Search for the cell housing the specified text and yield its [x, y] center coordinate. 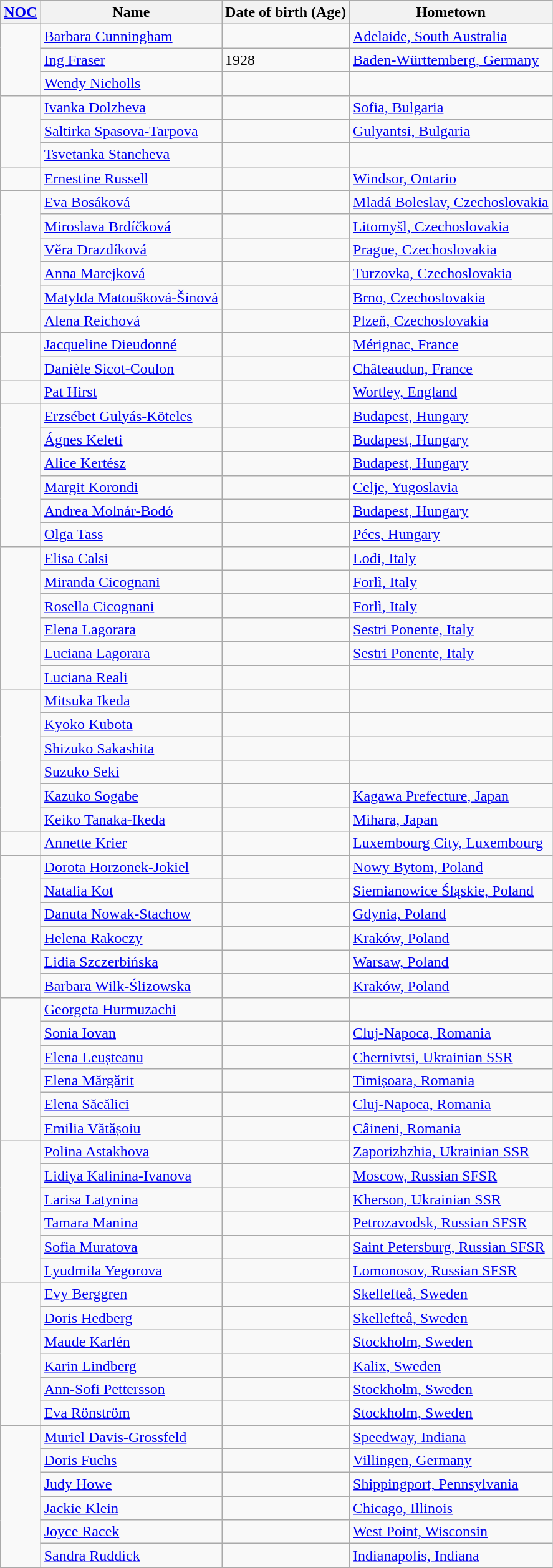
Châteaudun, France [451, 369]
Joyce Racek [131, 1532]
Suzuko Seki [131, 772]
Maude Karlén [131, 1342]
Warsaw, Poland [451, 962]
Lomonosov, Russian SFSR [451, 1270]
Elena Săcălici [131, 1105]
Luxembourg City, Luxembourg [451, 843]
Zaporizhzhia, Ukrainian SSR [451, 1152]
Matylda Matoušková-Šínová [131, 298]
Tsvetanka Stancheva [131, 155]
Lidiya Kalinina-Ivanova [131, 1176]
Indianapolis, Indiana [451, 1556]
Luciana Lagorara [131, 653]
Miroslava Brdíčková [131, 226]
Chicago, Illinois [451, 1508]
Wendy Nicholls [131, 84]
Ann-Sofi Pettersson [131, 1389]
Kagawa Prefecture, Japan [451, 796]
Gulyantsi, Bulgaria [451, 131]
Larisa Latynina [131, 1199]
Věra Drazdíková [131, 249]
Barbara Wilk-Ślizowska [131, 985]
Sofia, Bulgaria [451, 107]
Alice Kertész [131, 463]
West Point, Wisconsin [451, 1532]
Natalia Kot [131, 891]
1928 [286, 60]
Saint Petersburg, Russian SFSR [451, 1247]
Elena Mărgărit [131, 1081]
Kazuko Sogabe [131, 796]
Elisa Calsi [131, 558]
Judy Howe [131, 1484]
Emilia Vătășoiu [131, 1128]
Moscow, Russian SFSR [451, 1176]
Petrozavodsk, Russian SFSR [451, 1223]
Siemianowice Śląskie, Poland [451, 891]
Name [131, 12]
Eva Bosáková [131, 202]
Saltirka Spasova-Tarpova [131, 131]
Andrea Molnár-Bodó [131, 511]
Erzsébet Gulyás-Köteles [131, 416]
Karin Lindberg [131, 1365]
Elena Lagorara [131, 629]
Kyoko Kubota [131, 725]
Elena Leușteanu [131, 1057]
Speedway, Indiana [451, 1436]
Doris Fuchs [131, 1461]
Danièle Sicot-Coulon [131, 369]
Doris Hedberg [131, 1318]
Shippingport, Pennsylvania [451, 1484]
Kherson, Ukrainian SSR [451, 1199]
Lodi, Italy [451, 558]
Jacqueline Dieudonné [131, 345]
Mitsuka Ikeda [131, 701]
Adelaide, South Australia [451, 36]
Dorota Horzonek-Jokiel [131, 867]
Gdynia, Poland [451, 914]
Olga Tass [131, 535]
Luciana Reali [131, 677]
NOC [21, 12]
Windsor, Ontario [451, 178]
Mihara, Japan [451, 820]
Anna Marejková [131, 273]
Timișoara, Romania [451, 1081]
Miranda Cicognani [131, 582]
Sonia Iovan [131, 1033]
Celje, Yugoslavia [451, 487]
Brno, Czechoslovakia [451, 298]
Sandra Ruddick [131, 1556]
Barbara Cunningham [131, 36]
Sofia Muratova [131, 1247]
Baden-Württemberg, Germany [451, 60]
Tamara Manina [131, 1223]
Chernivtsi, Ukrainian SSR [451, 1057]
Ivanka Dolzheva [131, 107]
Ágnes Keleti [131, 440]
Hometown [451, 12]
Turzovka, Czechoslovakia [451, 273]
Pécs, Hungary [451, 535]
Wortley, England [451, 392]
Mérignac, France [451, 345]
Annette Krier [131, 843]
Ernestine Russell [131, 178]
Mladá Boleslav, Czechoslovakia [451, 202]
Keiko Tanaka-Ikeda [131, 820]
Prague, Czechoslovakia [451, 249]
Shizuko Sakashita [131, 748]
Kalix, Sweden [451, 1365]
Jackie Klein [131, 1508]
Evy Berggren [131, 1294]
Muriel Davis-Grossfeld [131, 1436]
Alena Reichová [131, 321]
Villingen, Germany [451, 1461]
Plzeň, Czechoslovakia [451, 321]
Eva Rönström [131, 1413]
Margit Korondi [131, 487]
Ing Fraser [131, 60]
Lidia Szczerbińska [131, 962]
Rosella Cicognani [131, 606]
Lyudmila Yegorova [131, 1270]
Pat Hirst [131, 392]
Danuta Nowak-Stachow [131, 914]
Polina Astakhova [131, 1152]
Date of birth (Age) [286, 12]
Georgeta Hurmuzachi [131, 1009]
Nowy Bytom, Poland [451, 867]
Litomyšl, Czechoslovakia [451, 226]
Câineni, Romania [451, 1128]
Helena Rakoczy [131, 938]
